Return the (x, y) coordinate for the center point of the cell that contains the specified text.  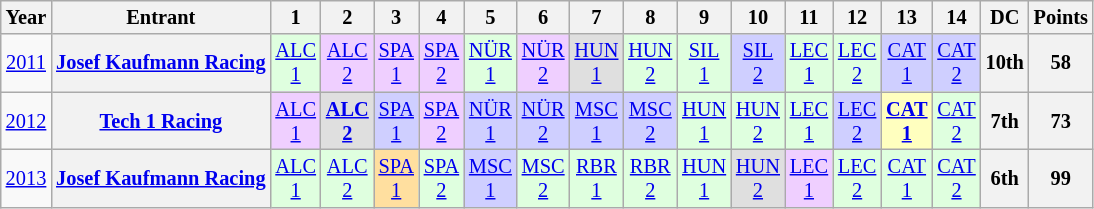
5 (490, 17)
3 (396, 17)
DC (1005, 17)
2012 (26, 121)
SIL2 (758, 63)
10 (758, 17)
Entrant (160, 17)
Points (1061, 17)
6 (544, 17)
2 (348, 17)
1 (295, 17)
10th (1005, 63)
73 (1061, 121)
58 (1061, 63)
2013 (26, 178)
7th (1005, 121)
Tech 1 Racing (160, 121)
6th (1005, 178)
9 (704, 17)
11 (809, 17)
Year (26, 17)
SIL1 (704, 63)
99 (1061, 178)
7 (596, 17)
8 (650, 17)
14 (956, 17)
RBR1 (596, 178)
RBR2 (650, 178)
2011 (26, 63)
12 (857, 17)
13 (906, 17)
4 (442, 17)
